Scan for the cell matching the given text and deliver its [X, Y] coordinate at center. 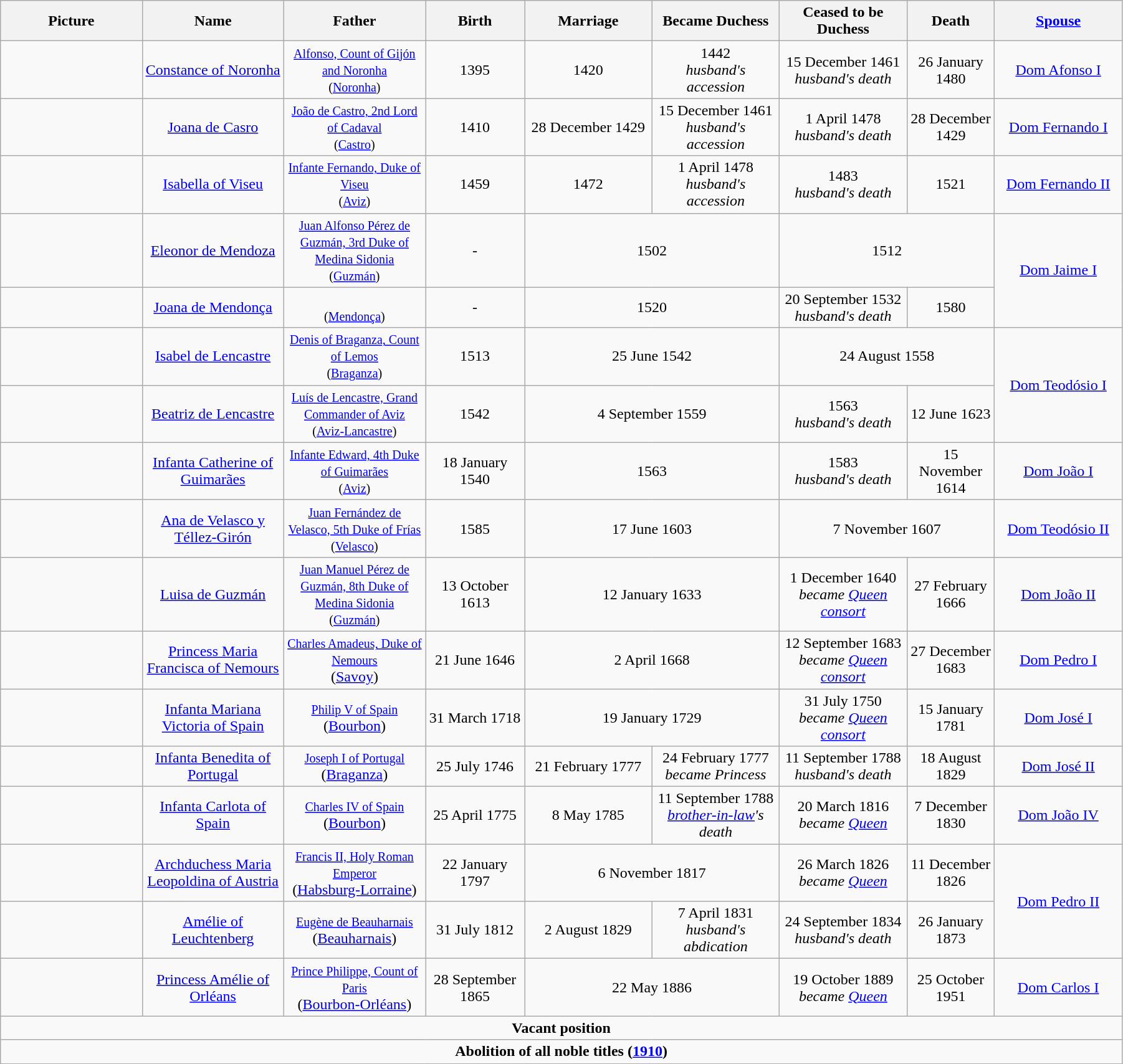
27 December 1683 [951, 660]
Joana de Mendonça [213, 308]
(Mendonça) [354, 308]
Dom João II [1058, 594]
Infanta Benedita of Portugal [213, 766]
13 October 1613 [475, 594]
24 September 1834husband's death [844, 930]
22 January 1797 [475, 873]
Dom Fernando II [1058, 184]
7 April 1831husband's abdication [715, 930]
28 September 1865 [475, 987]
26 March 1826became Queen [844, 873]
Vacant position [561, 1028]
7 November 1607 [887, 528]
Dom Pedro I [1058, 660]
1583husband's death [844, 471]
1459 [475, 184]
26 January 1480 [951, 70]
Alfonso, Count of Gijón and Noronha(Noronha) [354, 70]
Eleonor de Mendoza [213, 250]
1 April 1478husband's death [844, 127]
Dom João IV [1058, 815]
Constance of Noronha [213, 70]
1521 [951, 184]
21 February 1777 [588, 766]
1512 [887, 250]
7 December 1830 [951, 815]
Became Duchess [715, 21]
Dom Pedro II [1058, 901]
1520 [652, 308]
Dom Jaime I [1058, 270]
15 December 1461husband's accession [715, 127]
Infante Fernando, Duke of Viseu(Aviz) [354, 184]
11 December 1826 [951, 873]
Juan Manuel Pérez de Guzmán, 8th Duke of Medina Sidonia(Guzmán) [354, 594]
11 September 1788brother-in-law's death [715, 815]
Dom Fernando I [1058, 127]
31 July 1812 [475, 930]
1 December 1640became Queen consort [844, 594]
18 August 1829 [951, 766]
26 January 1873 [951, 930]
Beatriz de Lencastre [213, 414]
Dom José I [1058, 718]
Dom João I [1058, 471]
Denis of Braganza, Count of Lemos(Braganza) [354, 356]
12 June 1623 [951, 414]
Francis II, Holy Roman Emperor(Habsburg-Lorraine) [354, 873]
Infanta Mariana Victoria of Spain [213, 718]
19 October 1889became Queen [844, 987]
Eugène de Beauharnais(Beauharnais) [354, 930]
1513 [475, 356]
1395 [475, 70]
Father [354, 21]
1483husband's death [844, 184]
Ceased to be Duchess [844, 21]
Abolition of all noble titles (1910) [561, 1052]
1502 [652, 250]
25 July 1746 [475, 766]
Infanta Catherine of Guimarães [213, 471]
21 June 1646 [475, 660]
Isabella of Viseu [213, 184]
19 January 1729 [652, 718]
Spouse [1058, 21]
1442husband's accession [715, 70]
Juan Alfonso Pérez de Guzmán, 3rd Duke of Medina Sidonia(Guzmán) [354, 250]
Dom Afonso I [1058, 70]
22 May 1886 [652, 987]
12 September 1683became Queen consort [844, 660]
Birth [475, 21]
Juan Fernández de Velasco, 5th Duke of Frías(Velasco) [354, 528]
Luís de Lencastre, Grand Commander of Aviz(Aviz-Lancastre) [354, 414]
João de Castro, 2nd Lord of Cadaval(Castro) [354, 127]
1585 [475, 528]
2 August 1829 [588, 930]
Dom José II [1058, 766]
1580 [951, 308]
Dom Teodósio II [1058, 528]
1420 [588, 70]
Marriage [588, 21]
Joseph I of Portugal (Braganza) [354, 766]
Joana de Casro [213, 127]
24 August 1558 [887, 356]
31 March 1718 [475, 718]
1563husband's death [844, 414]
Isabel de Lencastre [213, 356]
1563 [652, 471]
Death [951, 21]
1472 [588, 184]
17 June 1603 [652, 528]
24 February 1777became Princess [715, 766]
8 May 1785 [588, 815]
Amélie of Leuchtenberg [213, 930]
Charles IV of Spain (Bourbon) [354, 815]
12 January 1633 [652, 594]
15 December 1461husband's death [844, 70]
1542 [475, 414]
2 April 1668 [652, 660]
Dom Carlos I [1058, 987]
15 January 1781 [951, 718]
Picture [71, 21]
18 January 1540 [475, 471]
Ana de Velasco y Téllez-Girón [213, 528]
4 September 1559 [652, 414]
15 November 1614 [951, 471]
Infanta Carlota of Spain [213, 815]
Archduchess Maria Leopoldina of Austria [213, 873]
27 February 1666 [951, 594]
25 October 1951 [951, 987]
25 April 1775 [475, 815]
Name [213, 21]
Princess Maria Francisca of Nemours [213, 660]
1 April 1478husband's accession [715, 184]
11 September 1788husband's death [844, 766]
20 September 1532husband's death [844, 308]
31 July 1750became Queen consort [844, 718]
Princess Amélie of Orléans [213, 987]
Charles Amadeus, Duke of Nemours (Savoy) [354, 660]
1410 [475, 127]
Philip V of Spain (Bourbon) [354, 718]
Infante Edward, 4th Duke of Guimarães(Aviz) [354, 471]
Luisa de Guzmán [213, 594]
Dom Teodósio I [1058, 385]
6 November 1817 [652, 873]
25 June 1542 [652, 356]
20 March 1816became Queen [844, 815]
Prince Philippe, Count of Paris (Bourbon-Orléans) [354, 987]
